Scan for the cell matching the given text and deliver its (X, Y) coordinate at center. 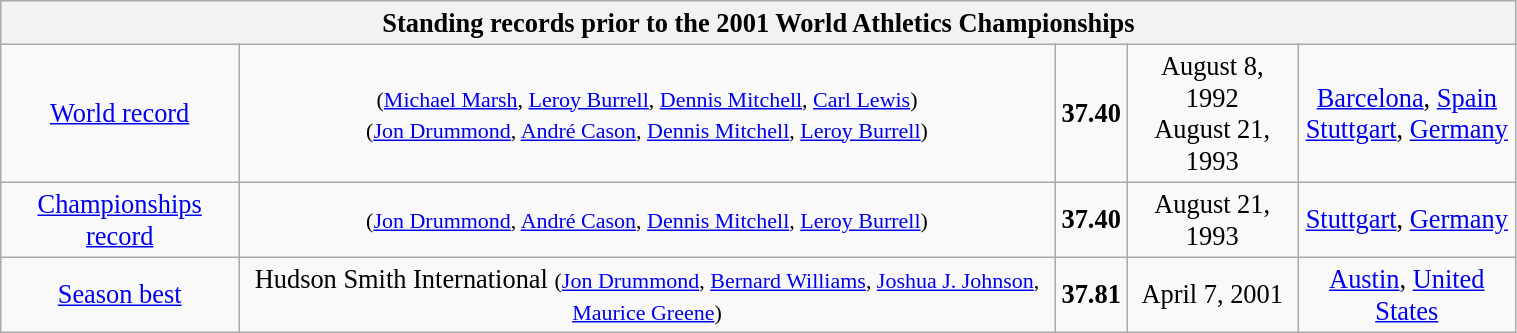
World record (120, 113)
Standing records prior to the 2001 World Athletics Championships (758, 22)
Season best (120, 294)
Stuttgart, Germany (1407, 220)
(Jon Drummond, André Cason, Dennis Mitchell, Leroy Burrell) (648, 220)
Hudson Smith International (Jon Drummond, Bernard Williams, Joshua J. Johnson, Maurice Greene) (648, 294)
Barcelona, Spain Stuttgart, Germany (1407, 113)
(Michael Marsh, Leroy Burrell, Dennis Mitchell, Carl Lewis) (Jon Drummond, André Cason, Dennis Mitchell, Leroy Burrell) (648, 113)
April 7, 2001 (1212, 294)
August 21, 1993 (1212, 220)
August 8, 1992August 21, 1993 (1212, 113)
Austin, United States (1407, 294)
Championships record (120, 220)
37.81 (1090, 294)
